Identify which cell holds the provided text, then report its (X, Y) central coordinate. 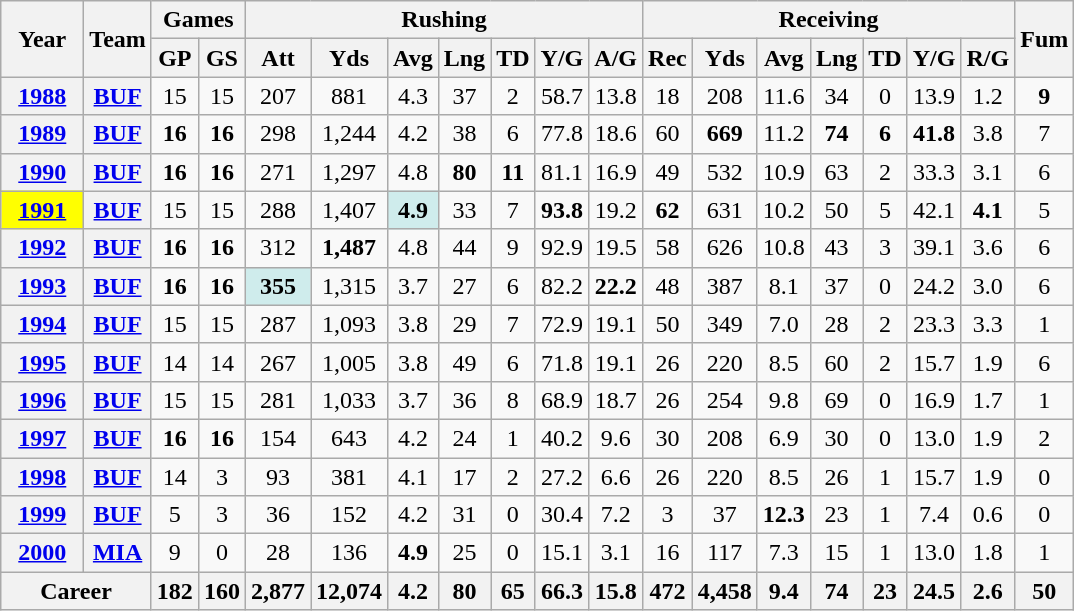
82.2 (562, 286)
11.2 (784, 134)
MIA (118, 553)
48 (668, 286)
10.8 (784, 248)
1,244 (350, 134)
Receiving (829, 20)
1,407 (350, 210)
298 (278, 134)
1.2 (988, 96)
643 (350, 438)
18 (668, 96)
GP (174, 58)
Fum (1044, 39)
22.2 (616, 286)
25 (464, 553)
17 (464, 477)
8 (513, 400)
58 (668, 248)
93 (278, 477)
1.7 (988, 400)
7.3 (784, 553)
4,458 (724, 591)
Career (76, 591)
15.8 (616, 591)
152 (350, 515)
4.3 (414, 96)
1,297 (350, 172)
12.3 (784, 515)
0.6 (988, 515)
19.2 (616, 210)
669 (724, 134)
7.4 (934, 515)
1991 (42, 210)
1990 (42, 172)
Games (198, 20)
1997 (42, 438)
15.1 (562, 553)
R/G (988, 58)
2000 (42, 553)
349 (724, 324)
1,005 (350, 362)
18.6 (616, 134)
1988 (42, 96)
27 (464, 286)
71.8 (562, 362)
355 (278, 286)
34 (836, 96)
Rushing (444, 20)
160 (222, 591)
312 (278, 248)
42.1 (934, 210)
1989 (42, 134)
13.9 (934, 96)
44 (464, 248)
24 (464, 438)
387 (724, 286)
38 (464, 134)
A/G (616, 58)
2,877 (278, 591)
207 (278, 96)
9.6 (616, 438)
58.7 (562, 96)
6.6 (616, 477)
271 (278, 172)
381 (350, 477)
10.9 (784, 172)
1,487 (350, 248)
72.9 (562, 324)
267 (278, 362)
117 (724, 553)
3.3 (988, 324)
Year (42, 39)
68.9 (562, 400)
43 (836, 248)
77.8 (562, 134)
1992 (42, 248)
1,093 (350, 324)
1,315 (350, 286)
3.6 (988, 248)
24.2 (934, 286)
472 (668, 591)
281 (278, 400)
1998 (42, 477)
8.1 (784, 286)
10.2 (784, 210)
1996 (42, 400)
23.3 (934, 324)
154 (278, 438)
41.8 (934, 134)
287 (278, 324)
6.9 (784, 438)
19.5 (616, 248)
Team (118, 39)
2.6 (988, 591)
81.1 (562, 172)
Rec (668, 58)
532 (724, 172)
1999 (42, 515)
39.1 (934, 248)
1,033 (350, 400)
11 (513, 172)
881 (350, 96)
GS (222, 58)
631 (724, 210)
7.0 (784, 324)
40.2 (562, 438)
65 (513, 591)
1.8 (988, 553)
33 (464, 210)
182 (174, 591)
136 (350, 553)
93.8 (562, 210)
1993 (42, 286)
11.6 (784, 96)
66.3 (562, 591)
24.5 (934, 591)
29 (464, 324)
Att (278, 58)
27.2 (562, 477)
1994 (42, 324)
31 (464, 515)
33.3 (934, 172)
92.9 (562, 248)
1995 (42, 362)
626 (724, 248)
288 (278, 210)
12,074 (350, 591)
30.4 (562, 515)
254 (724, 400)
69 (836, 400)
13.8 (616, 96)
18.7 (616, 400)
3.0 (988, 286)
7.2 (616, 515)
63 (836, 172)
62 (668, 210)
9.4 (784, 591)
9.8 (784, 400)
